Determine the (x, y) coordinate at the center of the cell enclosing the given text.  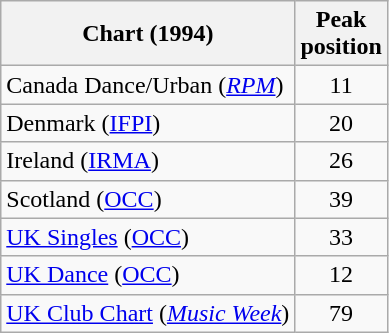
33 (341, 237)
39 (341, 199)
Denmark (IFPI) (148, 123)
Canada Dance/Urban (RPM) (148, 85)
79 (341, 313)
20 (341, 123)
26 (341, 161)
12 (341, 275)
Scotland (OCC) (148, 199)
Peakposition (341, 34)
UK Dance (OCC) (148, 275)
UK Club Chart (Music Week) (148, 313)
Ireland (IRMA) (148, 161)
UK Singles (OCC) (148, 237)
11 (341, 85)
Chart (1994) (148, 34)
